Pinpoint the cell where the given text exists, returning its (x, y) midpoint coordinate. 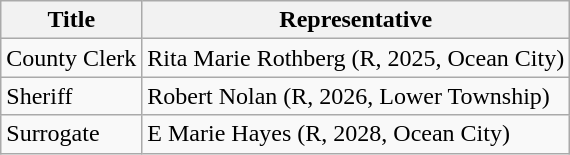
Representative (356, 20)
Rita Marie Rothberg (R, 2025, Ocean City) (356, 58)
County Clerk (72, 58)
Robert Nolan (R, 2026, Lower Township) (356, 96)
E Marie Hayes (R, 2028, Ocean City) (356, 134)
Surrogate (72, 134)
Title (72, 20)
Sheriff (72, 96)
